Find where the given text appears and provide that cell's center as (x, y) coordinate. 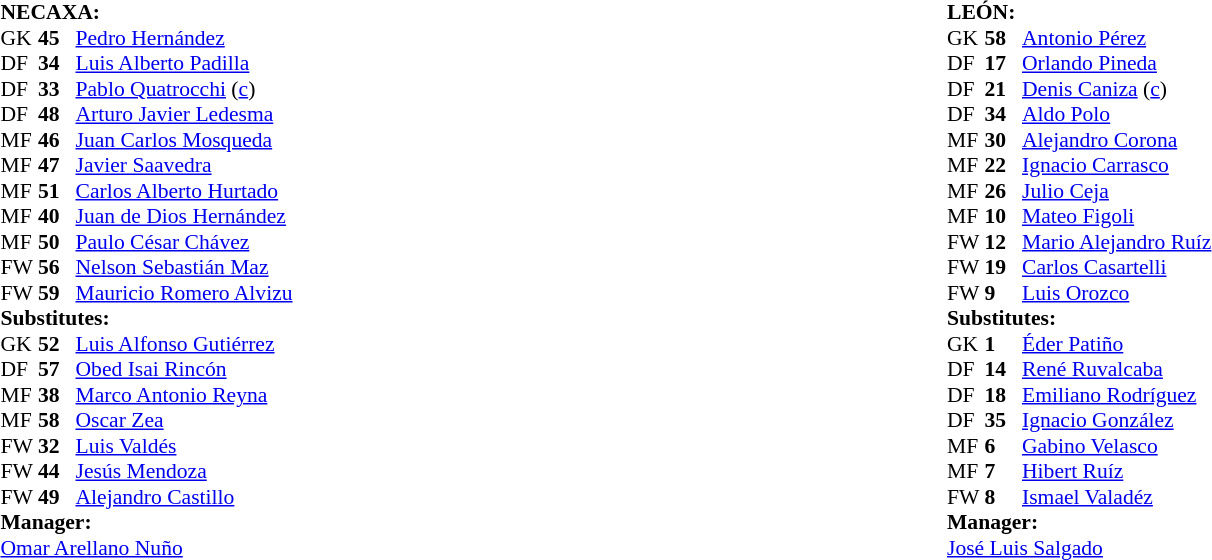
NECAXA: (146, 13)
6 (1003, 446)
Hibert Ruíz (1116, 471)
40 (57, 217)
30 (1003, 140)
22 (1003, 165)
19 (1003, 267)
26 (1003, 191)
Emiliano Rodríguez (1116, 395)
Arturo Javier Ledesma (184, 115)
45 (57, 38)
33 (57, 89)
44 (57, 471)
Julio Ceja (1116, 191)
Orlando Pineda (1116, 63)
48 (57, 115)
Ignacio Carrasco (1116, 165)
17 (1003, 63)
Javier Saavedra (184, 165)
32 (57, 446)
Alejandro Corona (1116, 140)
1 (1003, 344)
52 (57, 344)
50 (57, 242)
10 (1003, 217)
Ismael Valadéz (1116, 497)
Antonio Pérez (1116, 38)
12 (1003, 242)
Oscar Zea (184, 421)
Mauricio Romero Alvizu (184, 293)
Nelson Sebastián Maz (184, 267)
9 (1003, 293)
Alejandro Castillo (184, 497)
Aldo Polo (1116, 115)
Denis Caniza (c) (1116, 89)
35 (1003, 421)
21 (1003, 89)
Pedro Hernández (184, 38)
Juan de Dios Hernández (184, 217)
Luis Alfonso Gutiérrez (184, 344)
7 (1003, 471)
Luis Valdés (184, 446)
Mario Alejandro Ruíz (1116, 242)
Paulo César Chávez (184, 242)
LEÓN: (1079, 13)
Mateo Figoli (1116, 217)
14 (1003, 369)
57 (57, 369)
46 (57, 140)
Pablo Quatrocchi (c) (184, 89)
Ignacio González (1116, 421)
51 (57, 191)
Carlos Alberto Hurtado (184, 191)
Juan Carlos Mosqueda (184, 140)
Gabino Velasco (1116, 446)
59 (57, 293)
Luis Orozco (1116, 293)
18 (1003, 395)
Obed Isai Rincón (184, 369)
8 (1003, 497)
47 (57, 165)
56 (57, 267)
Luis Alberto Padilla (184, 63)
49 (57, 497)
Carlos Casartelli (1116, 267)
Éder Patiño (1116, 344)
Jesús Mendoza (184, 471)
Marco Antonio Reyna (184, 395)
38 (57, 395)
René Ruvalcaba (1116, 369)
